Search for the cell housing the specified text and yield its (x, y) center coordinate. 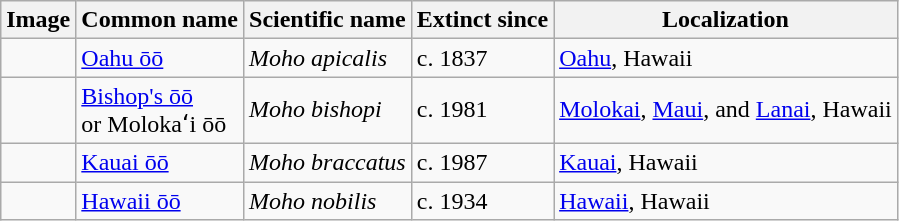
Localization (726, 20)
Moho apicalis (328, 58)
Common name (160, 20)
Image (38, 20)
c. 1987 (482, 162)
Moho braccatus (328, 162)
c. 1981 (482, 110)
Scientific name (328, 20)
Kauai ōō (160, 162)
Kauai, Hawaii (726, 162)
Extinct since (482, 20)
Oahu ōō (160, 58)
Moho nobilis (328, 201)
Hawaii, Hawaii (726, 201)
Bishop's ōōor Molokaʻi ōō (160, 110)
Molokai, Maui, and Lanai, Hawaii (726, 110)
c. 1934 (482, 201)
Oahu, Hawaii (726, 58)
Hawaii ōō (160, 201)
c. 1837 (482, 58)
Moho bishopi (328, 110)
